Output the (X, Y) coordinate of the center of the cell containing the given text.  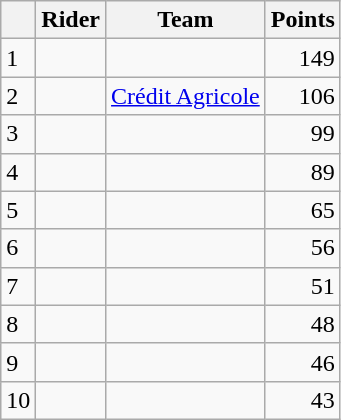
8 (18, 324)
10 (18, 400)
43 (302, 400)
Rider (71, 20)
3 (18, 134)
Team (186, 20)
7 (18, 286)
Points (302, 20)
2 (18, 96)
6 (18, 248)
89 (302, 172)
56 (302, 248)
48 (302, 324)
106 (302, 96)
5 (18, 210)
51 (302, 286)
4 (18, 172)
1 (18, 58)
Crédit Agricole (186, 96)
46 (302, 362)
9 (18, 362)
65 (302, 210)
99 (302, 134)
149 (302, 58)
